Find where the given text appears and provide that cell's center as (X, Y) coordinate. 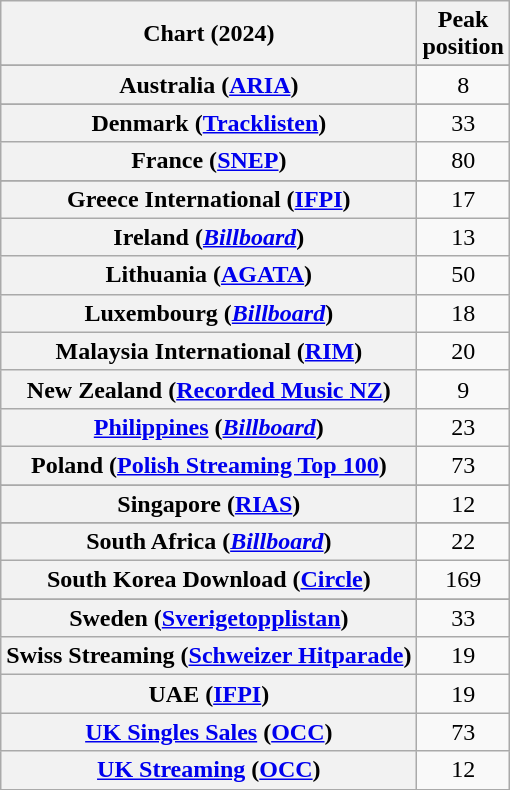
South Africa (Billboard) (209, 542)
UK Singles Sales (OCC) (209, 732)
Peakposition (463, 34)
17 (463, 199)
20 (463, 351)
80 (463, 161)
23 (463, 427)
Poland (Polish Streaming Top 100) (209, 465)
Philippines (Billboard) (209, 427)
22 (463, 542)
France (SNEP) (209, 161)
UAE (IFPI) (209, 694)
Singapore (RIAS) (209, 503)
Lithuania (AGATA) (209, 275)
9 (463, 389)
169 (463, 580)
Greece International (IFPI) (209, 199)
Luxembourg (Billboard) (209, 313)
Chart (2024) (209, 34)
13 (463, 237)
Denmark (Tracklisten) (209, 123)
8 (463, 85)
UK Streaming (OCC) (209, 770)
Sweden (Sverigetopplistan) (209, 618)
18 (463, 313)
Ireland (Billboard) (209, 237)
Swiss Streaming (Schweizer Hitparade) (209, 656)
50 (463, 275)
South Korea Download (Circle) (209, 580)
New Zealand (Recorded Music NZ) (209, 389)
Australia (ARIA) (209, 85)
Malaysia International (RIM) (209, 351)
